Find where the given text appears and provide that cell's center as (x, y) coordinate. 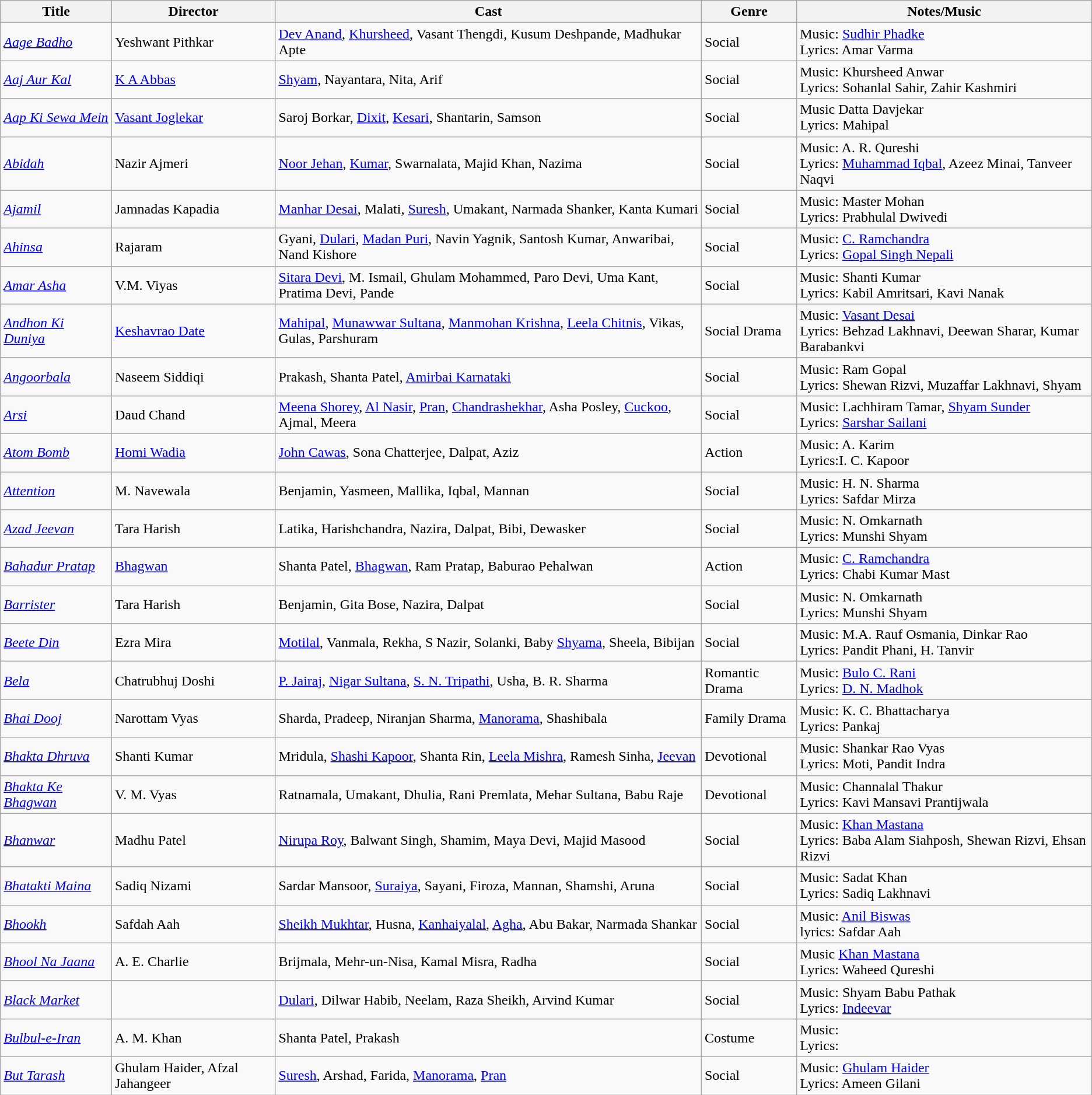
Dev Anand, Khursheed, Vasant Thengdi, Kusum Deshpande, Madhukar Apte (489, 42)
Bhakta Dhruva (56, 756)
Music: Shyam Babu PathakLyrics: Indeevar (944, 1000)
Sharda, Pradeep, Niranjan Sharma, Manorama, Shashibala (489, 719)
Naseem Siddiqi (194, 377)
Music: Sudhir PhadkeLyrics: Amar Varma (944, 42)
A. E. Charlie (194, 961)
Safdah Aah (194, 924)
Shanta Patel, Bhagwan, Ram Pratap, Baburao Pehalwan (489, 567)
Bhatakti Maina (56, 886)
Music: Anil Biswaslyrics: Safdar Aah (944, 924)
Atom Bomb (56, 453)
Motilal, Vanmala, Rekha, S Nazir, Solanki, Baby Shyama, Sheela, Bibijan (489, 643)
Aap Ki Sewa Mein (56, 118)
Notes/Music (944, 12)
Music: A. KarimLyrics:I. C. Kapoor (944, 453)
Andhon Ki Duniya (56, 331)
Music: C. RamchandraLyrics: Gopal Singh Nepali (944, 247)
Barrister (56, 604)
Music: Ghulam HaiderLyrics: Ameen Gilani (944, 1076)
Bela (56, 680)
Costume (749, 1037)
V. M. Vyas (194, 795)
M. Navewala (194, 490)
Mridula, Shashi Kapoor, Shanta Rin, Leela Mishra, Ramesh Sinha, Jeevan (489, 756)
Nazir Ajmeri (194, 163)
Latika, Harishchandra, Nazira, Dalpat, Bibi, Dewasker (489, 529)
Bhagwan (194, 567)
Arsi (56, 414)
Nirupa Roy, Balwant Singh, Shamim, Maya Devi, Majid Masood (489, 840)
Abidah (56, 163)
P. Jairaj, Nigar Sultana, S. N. Tripathi, Usha, B. R. Sharma (489, 680)
Music: Master MohanLyrics: Prabhulal Dwivedi (944, 209)
Benjamin, Gita Bose, Nazira, Dalpat (489, 604)
Ghulam Haider, Afzal Jahangeer (194, 1076)
Prakash, Shanta Patel, Amirbai Karnataki (489, 377)
Music: M.A. Rauf Osmania, Dinkar RaoLyrics: Pandit Phani, H. Tanvir (944, 643)
Dulari, Dilwar Habib, Neelam, Raza Sheikh, Arvind Kumar (489, 1000)
Genre (749, 12)
Music Khan MastanaLyrics: Waheed Qureshi (944, 961)
Music: Bulo C. RaniLyrics: D. N. Madhok (944, 680)
Suresh, Arshad, Farida, Manorama, Pran (489, 1076)
Music: Shanti KumarLyrics: Kabil Amritsari, Kavi Nanak (944, 285)
Music: Channalal ThakurLyrics: Kavi Mansavi Prantijwala (944, 795)
Music: C. Ramchandra Lyrics: Chabi Kumar Mast (944, 567)
Romantic Drama (749, 680)
Amar Asha (56, 285)
Family Drama (749, 719)
Attention (56, 490)
Music: Ram GopalLyrics: Shewan Rizvi, Muzaffar Lakhnavi, Shyam (944, 377)
Bhanwar (56, 840)
Daud Chand (194, 414)
Music: Shankar Rao VyasLyrics: Moti, Pandit Indra (944, 756)
Sardar Mansoor, Suraiya, Sayani, Firoza, Mannan, Shamshi, Aruna (489, 886)
Sheikh Mukhtar, Husna, Kanhaiyalal, Agha, Abu Bakar, Narmada Shankar (489, 924)
Bulbul-e-Iran (56, 1037)
Gyani, Dulari, Madan Puri, Navin Yagnik, Santosh Kumar, Anwaribai, Nand Kishore (489, 247)
Ajamil (56, 209)
Jamnadas Kapadia (194, 209)
K A Abbas (194, 79)
Music: Vasant DesaiLyrics: Behzad Lakhnavi, Deewan Sharar, Kumar Barabankvi (944, 331)
Aaj Aur Kal (56, 79)
Bhakta Ke Bhagwan (56, 795)
Music: H. N. SharmaLyrics: Safdar Mirza (944, 490)
Keshavrao Date (194, 331)
Madhu Patel (194, 840)
Beete Din (56, 643)
Azad Jeevan (56, 529)
Bahadur Pratap (56, 567)
Shanta Patel, Prakash (489, 1037)
Music: K. C. BhattacharyaLyrics: Pankaj (944, 719)
Social Drama (749, 331)
Music: Khursheed AnwarLyrics: Sohanlal Sahir, Zahir Kashmiri (944, 79)
Mahipal, Munawwar Sultana, Manmohan Krishna, Leela Chitnis, Vikas, Gulas, Parshuram (489, 331)
Ahinsa (56, 247)
V.M. Viyas (194, 285)
Homi Wadia (194, 453)
Title (56, 12)
Bhookh (56, 924)
Chatrubhuj Doshi (194, 680)
Noor Jehan, Kumar, Swarnalata, Majid Khan, Nazima (489, 163)
Music: Khan MastanaLyrics: Baba Alam Siahposh, Shewan Rizvi, Ehsan Rizvi (944, 840)
Brijmala, Mehr-un-Nisa, Kamal Misra, Radha (489, 961)
Music: Sadat KhanLyrics: Sadiq Lakhnavi (944, 886)
Music: A. R. QureshiLyrics: Muhammad Iqbal, Azeez Minai, Tanveer Naqvi (944, 163)
Music: Lachhiram Tamar, Shyam SunderLyrics: Sarshar Sailani (944, 414)
Vasant Joglekar (194, 118)
Angoorbala (56, 377)
A. M. Khan (194, 1037)
Rajaram (194, 247)
But Tarash (56, 1076)
Narottam Vyas (194, 719)
Shanti Kumar (194, 756)
Music: Lyrics: (944, 1037)
Bhai Dooj (56, 719)
Meena Shorey, Al Nasir, Pran, Chandrashekhar, Asha Posley, Cuckoo, Ajmal, Meera (489, 414)
Saroj Borkar, Dixit, Kesari, Shantarin, Samson (489, 118)
Aage Badho (56, 42)
Sitara Devi, M. Ismail, Ghulam Mohammed, Paro Devi, Uma Kant, Pratima Devi, Pande (489, 285)
Cast (489, 12)
Music Datta DavjekarLyrics: Mahipal (944, 118)
Bhool Na Jaana (56, 961)
Manhar Desai, Malati, Suresh, Umakant, Narmada Shanker, Kanta Kumari (489, 209)
Ezra Mira (194, 643)
Yeshwant Pithkar (194, 42)
Shyam, Nayantara, Nita, Arif (489, 79)
Ratnamala, Umakant, Dhulia, Rani Premlata, Mehar Sultana, Babu Raje (489, 795)
Benjamin, Yasmeen, Mallika, Iqbal, Mannan (489, 490)
Director (194, 12)
Black Market (56, 1000)
Sadiq Nizami (194, 886)
John Cawas, Sona Chatterjee, Dalpat, Aziz (489, 453)
